Find where the given text appears and provide that cell's center as [x, y] coordinate. 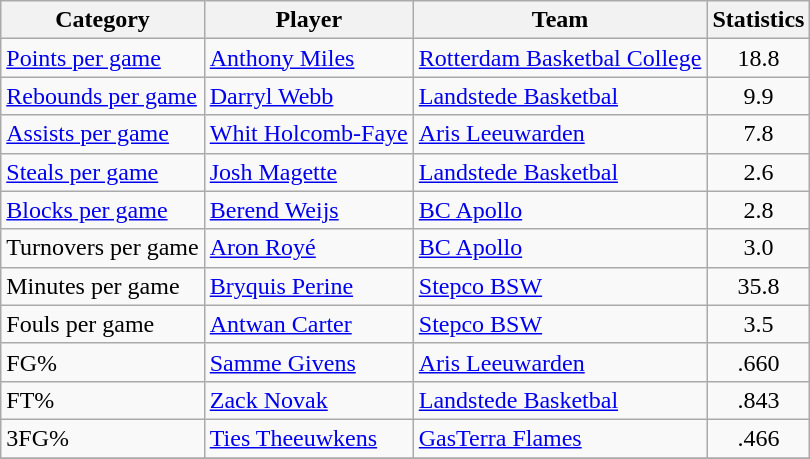
9.9 [758, 96]
Aron Royé [308, 248]
Rotterdam Basketbal College [560, 58]
Whit Holcomb-Faye [308, 134]
3FG% [102, 438]
2.8 [758, 210]
.660 [758, 362]
2.6 [758, 172]
.843 [758, 400]
Zack Novak [308, 400]
Rebounds per game [102, 96]
Josh Magette [308, 172]
Ties Theeuwkens [308, 438]
FG% [102, 362]
7.8 [758, 134]
GasTerra Flames [560, 438]
Darryl Webb [308, 96]
.466 [758, 438]
Points per game [102, 58]
Assists per game [102, 134]
Statistics [758, 20]
18.8 [758, 58]
Fouls per game [102, 324]
Steals per game [102, 172]
Anthony Miles [308, 58]
Category [102, 20]
Turnovers per game [102, 248]
Berend Weijs [308, 210]
35.8 [758, 286]
Minutes per game [102, 286]
3.5 [758, 324]
Team [560, 20]
FT% [102, 400]
Bryquis Perine [308, 286]
Player [308, 20]
3.0 [758, 248]
Blocks per game [102, 210]
Samme Givens [308, 362]
Antwan Carter [308, 324]
